Detect which cell encompasses the target text, then output its (X, Y) center coordinate. 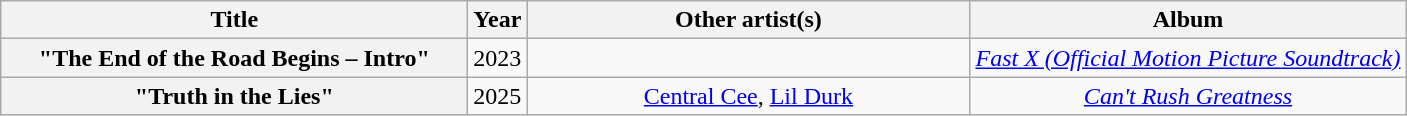
2023 (498, 58)
Can't Rush Greatness (1188, 96)
Album (1188, 20)
Other artist(s) (748, 20)
"The End of the Road Begins – Intro" (234, 58)
Fast X (Official Motion Picture Soundtrack) (1188, 58)
Central Cee, Lil Durk (748, 96)
Title (234, 20)
2025 (498, 96)
"Truth in the Lies" (234, 96)
Year (498, 20)
